Return the [x, y] coordinate for the center point of the cell that contains the specified text.  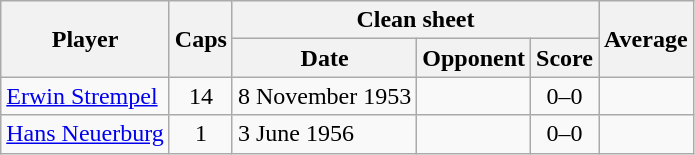
Hans Neuerburg [86, 134]
Caps [200, 39]
14 [200, 96]
1 [200, 134]
Player [86, 39]
Opponent [474, 58]
Erwin Strempel [86, 96]
Date [324, 58]
3 June 1956 [324, 134]
Clean sheet [415, 20]
Average [646, 39]
8 November 1953 [324, 96]
Score [565, 58]
